Determine the [x, y] coordinate at the center of the cell enclosing the given text.  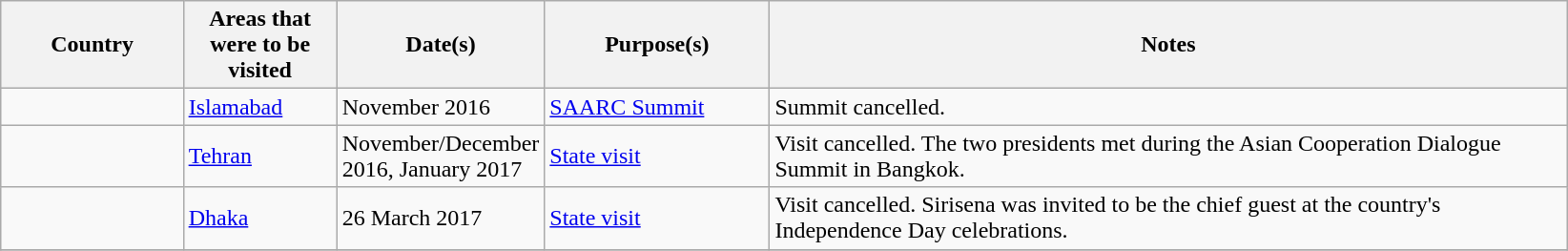
Tehran [259, 157]
Purpose(s) [657, 45]
Country [92, 45]
26 March 2017 [441, 218]
Areas that were to be visited [259, 45]
Visit cancelled. Sirisena was invited to be the chief guest at the country's Independence Day celebrations. [1168, 218]
Date(s) [441, 45]
Visit cancelled. The two presidents met during the Asian Cooperation Dialogue Summit in Bangkok. [1168, 157]
November 2016 [441, 107]
Summit cancelled. [1168, 107]
Dhaka [259, 218]
Islamabad [259, 107]
Notes [1168, 45]
November/December 2016, January 2017 [441, 157]
SAARC Summit [657, 107]
